Determine the (x, y) coordinate at the center of the cell enclosing the given text.  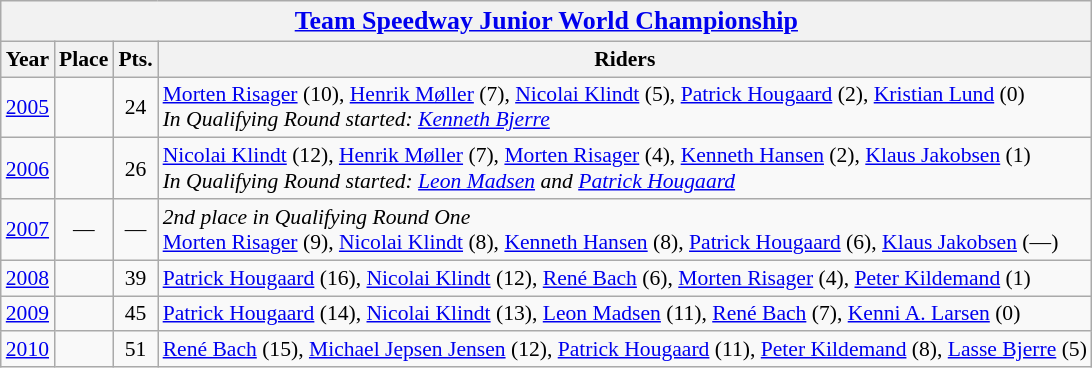
Morten Risager (10), Henrik Møller (7), Nicolai Klindt (5), Patrick Hougaard (2), Kristian Lund (0) In Qualifying Round started: Kenneth Bjerre (625, 108)
2008 (28, 278)
Patrick Hougaard (16), Nicolai Klindt (12), René Bach (6), Morten Risager (4), Peter Kildemand (1) (625, 278)
2010 (28, 350)
2nd place in Qualifying Round One Morten Risager (9), Nicolai Klindt (8), Kenneth Hansen (8), Patrick Hougaard (6), Klaus Jakobsen (—) (625, 230)
Riders (625, 59)
Place (84, 59)
51 (135, 350)
2006 (28, 168)
Year (28, 59)
Team Speedway Junior World Championship (546, 21)
39 (135, 278)
2007 (28, 230)
2005 (28, 108)
René Bach (15), Michael Jepsen Jensen (12), Patrick Hougaard (11), Peter Kildemand (8), Lasse Bjerre (5) (625, 350)
26 (135, 168)
Patrick Hougaard (14), Nicolai Klindt (13), Leon Madsen (11), René Bach (7), Kenni A. Larsen (0) (625, 314)
2009 (28, 314)
Pts. (135, 59)
24 (135, 108)
45 (135, 314)
